Search for the cell housing the specified text and yield its (x, y) center coordinate. 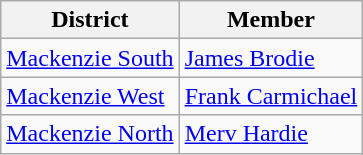
Mackenzie South (90, 58)
Frank Carmichael (271, 96)
Merv Hardie (271, 134)
Mackenzie West (90, 96)
District (90, 20)
Mackenzie North (90, 134)
Member (271, 20)
James Brodie (271, 58)
